Extract the [x, y] coordinate from the center of the cell holding the provided text.  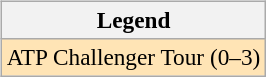
Legend [133, 20]
ATP Challenger Tour (0–3) [133, 57]
